For the text-containing cell, return its midpoint in (X, Y) coordinate format. 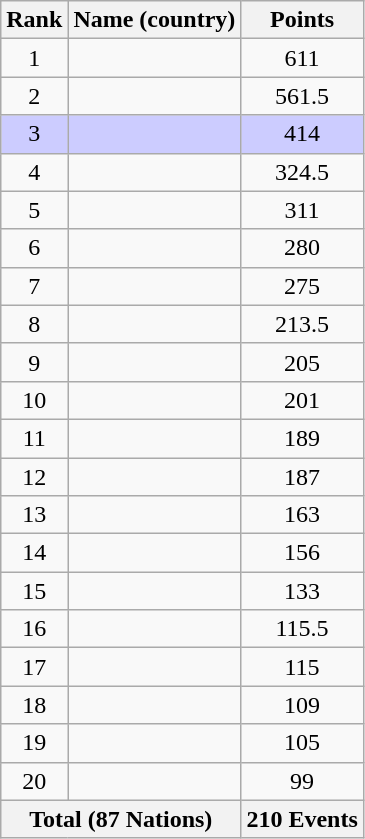
10 (34, 400)
189 (302, 438)
1 (34, 58)
9 (34, 362)
7 (34, 286)
414 (302, 134)
133 (302, 591)
213.5 (302, 324)
4 (34, 172)
16 (34, 629)
3 (34, 134)
11 (34, 438)
201 (302, 400)
14 (34, 553)
163 (302, 515)
275 (302, 286)
187 (302, 477)
210 Events (302, 819)
105 (302, 743)
324.5 (302, 172)
20 (34, 781)
2 (34, 96)
6 (34, 248)
611 (302, 58)
8 (34, 324)
Points (302, 20)
15 (34, 591)
5 (34, 210)
18 (34, 705)
561.5 (302, 96)
280 (302, 248)
Total (87 Nations) (121, 819)
205 (302, 362)
19 (34, 743)
156 (302, 553)
109 (302, 705)
115 (302, 667)
13 (34, 515)
99 (302, 781)
12 (34, 477)
311 (302, 210)
Name (country) (154, 20)
115.5 (302, 629)
Rank (34, 20)
17 (34, 667)
